Capture the cell that displays the provided text and extract its (X, Y) central coordinate. 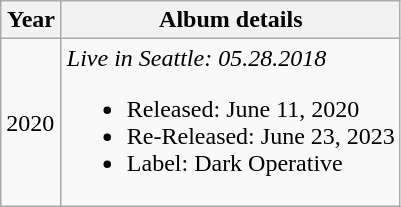
2020 (32, 122)
Live in Seattle: 05.28.2018Released: June 11, 2020Re-Released: June 23, 2023Label: Dark Operative (230, 122)
Year (32, 20)
Album details (230, 20)
